Pinpoint the cell where the given text exists, returning its [x, y] midpoint coordinate. 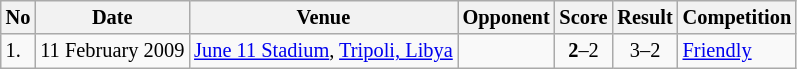
2–2 [584, 51]
Venue [323, 17]
Competition [737, 17]
1. [18, 51]
Score [584, 17]
Date [112, 17]
3–2 [644, 51]
Result [644, 17]
11 February 2009 [112, 51]
June 11 Stadium, Tripoli, Libya [323, 51]
No [18, 17]
Opponent [506, 17]
Friendly [737, 51]
